For the text-containing cell, return its midpoint in [x, y] coordinate format. 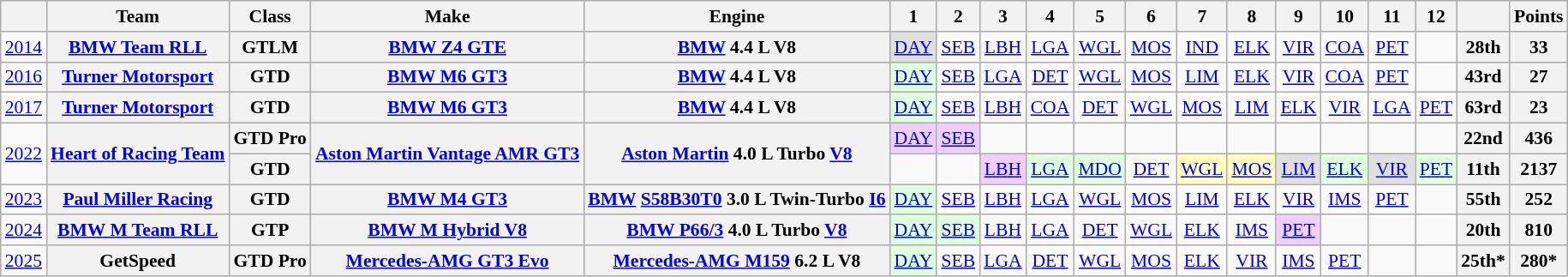
8 [1251, 16]
28th [1483, 47]
2023 [24, 200]
63rd [1483, 108]
Team [137, 16]
BMW P66/3 4.0 L Turbo V8 [737, 231]
Class [269, 16]
2022 [24, 154]
BMW S58B30T0 3.0 L Twin-Turbo I6 [737, 200]
Mercedes-AMG GT3 Evo [447, 261]
43rd [1483, 77]
3 [1002, 16]
2014 [24, 47]
22nd [1483, 139]
11th [1483, 169]
810 [1539, 231]
Points [1539, 16]
GetSpeed [137, 261]
Engine [737, 16]
IND [1201, 47]
GTP [269, 231]
Make [447, 16]
2025 [24, 261]
252 [1539, 200]
2 [958, 16]
20th [1483, 231]
5 [1100, 16]
BMW M Team RLL [137, 231]
436 [1539, 139]
7 [1201, 16]
33 [1539, 47]
MDO [1100, 169]
23 [1539, 108]
6 [1152, 16]
11 [1391, 16]
BMW Team RLL [137, 47]
55th [1483, 200]
9 [1298, 16]
280* [1539, 261]
Paul Miller Racing [137, 200]
27 [1539, 77]
10 [1344, 16]
1 [913, 16]
2017 [24, 108]
Heart of Racing Team [137, 154]
4 [1050, 16]
BMW M Hybrid V8 [447, 231]
Mercedes-AMG M159 6.2 L V8 [737, 261]
GTLM [269, 47]
25th* [1483, 261]
2137 [1539, 169]
Aston Martin 4.0 L Turbo V8 [737, 154]
BMW Z4 GTE [447, 47]
2024 [24, 231]
2016 [24, 77]
12 [1436, 16]
BMW M4 GT3 [447, 200]
Aston Martin Vantage AMR GT3 [447, 154]
